Pinpoint the cell where the given text exists, returning its [x, y] midpoint coordinate. 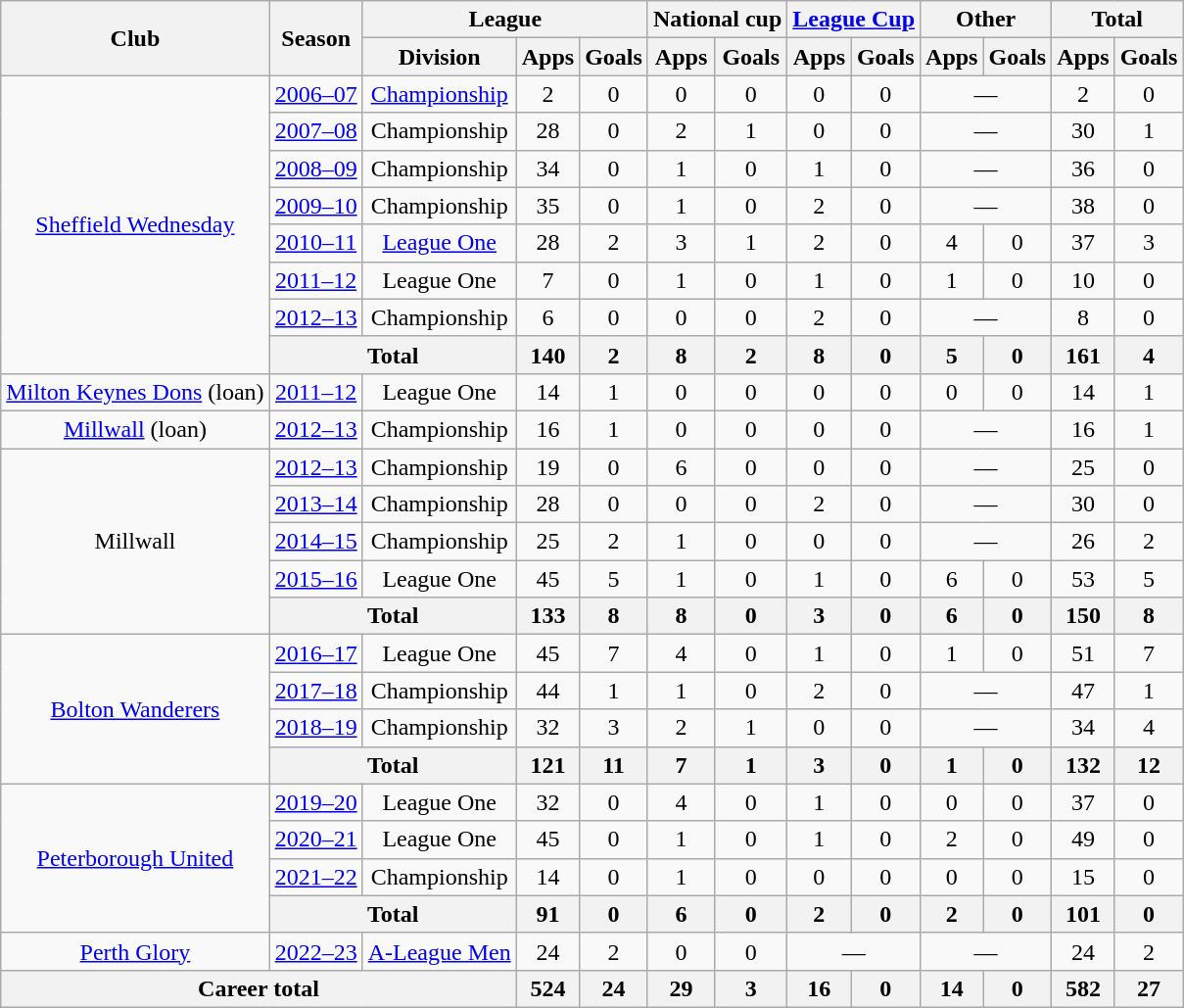
161 [1083, 355]
Club [135, 38]
Division [439, 57]
121 [547, 765]
League [505, 20]
Milton Keynes Dons (loan) [135, 392]
582 [1083, 988]
35 [547, 206]
15 [1083, 877]
2021–22 [315, 877]
Peterborough United [135, 858]
2016–17 [315, 653]
12 [1149, 765]
Millwall (loan) [135, 429]
2009–10 [315, 206]
38 [1083, 206]
2015–16 [315, 579]
Sheffield Wednesday [135, 224]
2013–14 [315, 504]
Bolton Wanderers [135, 709]
101 [1083, 914]
2018–19 [315, 728]
27 [1149, 988]
150 [1083, 616]
Season [315, 38]
2014–15 [315, 542]
140 [547, 355]
2017–18 [315, 691]
49 [1083, 840]
26 [1083, 542]
44 [547, 691]
11 [614, 765]
29 [681, 988]
2007–08 [315, 131]
2008–09 [315, 168]
League Cup [854, 20]
2019–20 [315, 802]
19 [547, 467]
2006–07 [315, 94]
91 [547, 914]
53 [1083, 579]
Career total [259, 988]
133 [547, 616]
2010–11 [315, 243]
36 [1083, 168]
10 [1083, 280]
47 [1083, 691]
2020–21 [315, 840]
Other [986, 20]
Perth Glory [135, 951]
2022–23 [315, 951]
51 [1083, 653]
National cup [717, 20]
A-League Men [439, 951]
Millwall [135, 542]
132 [1083, 765]
524 [547, 988]
